Find where the given text appears and provide that cell's center as (x, y) coordinate. 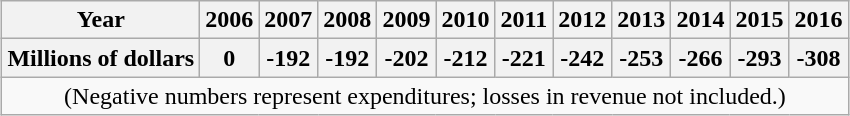
Millions of dollars (101, 58)
2007 (288, 20)
-202 (406, 58)
2009 (406, 20)
-212 (466, 58)
2012 (582, 20)
-221 (524, 58)
-253 (642, 58)
2006 (230, 20)
0 (230, 58)
2013 (642, 20)
2015 (760, 20)
2010 (466, 20)
2011 (524, 20)
Year (101, 20)
-242 (582, 58)
-293 (760, 58)
(Negative numbers represent expenditures; losses in revenue not included.) (425, 96)
2016 (818, 20)
-308 (818, 58)
-266 (700, 58)
2014 (700, 20)
2008 (348, 20)
